Detect which cell encompasses the target text, then output its [x, y] center coordinate. 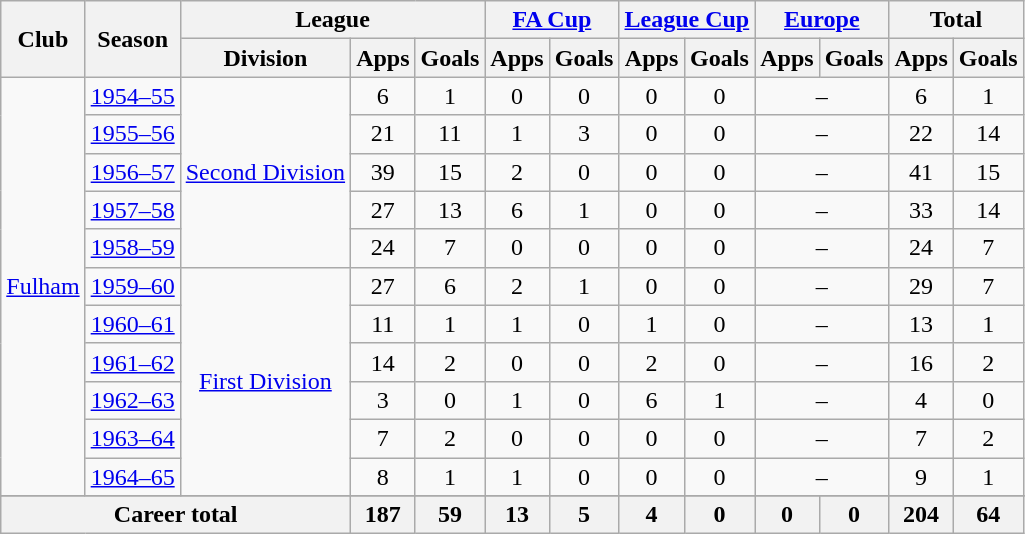
9 [921, 477]
1964–65 [132, 477]
Club [43, 39]
1962–63 [132, 400]
First Division [265, 381]
League [332, 20]
Season [132, 39]
16 [921, 362]
1958–59 [132, 248]
29 [921, 286]
21 [383, 134]
FA Cup [552, 20]
1954–55 [132, 96]
Fulham [43, 286]
59 [450, 515]
1959–60 [132, 286]
Career total [176, 515]
41 [921, 172]
Division [265, 58]
1961–62 [132, 362]
39 [383, 172]
187 [383, 515]
1955–56 [132, 134]
1963–64 [132, 438]
League Cup [687, 20]
8 [383, 477]
22 [921, 134]
Europe [822, 20]
Total [956, 20]
1956–57 [132, 172]
204 [921, 515]
Second Division [265, 172]
5 [584, 515]
64 [988, 515]
33 [921, 210]
1960–61 [132, 324]
1957–58 [132, 210]
